Find where the given text appears and provide that cell's center as (x, y) coordinate. 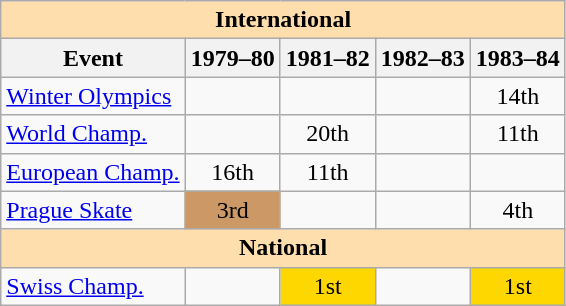
Swiss Champ. (93, 286)
European Champ. (93, 172)
20th (328, 134)
National (284, 248)
International (284, 20)
4th (518, 210)
1983–84 (518, 58)
Event (93, 58)
1982–83 (422, 58)
1981–82 (328, 58)
Winter Olympics (93, 96)
16th (232, 172)
3rd (232, 210)
14th (518, 96)
Prague Skate (93, 210)
World Champ. (93, 134)
1979–80 (232, 58)
